Pinpoint the cell where the given text exists, returning its (X, Y) midpoint coordinate. 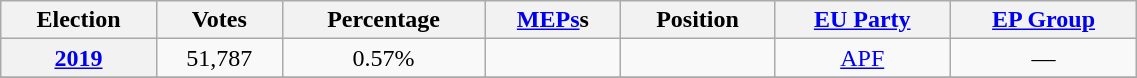
APF (862, 58)
0.57% (384, 58)
MEPss (553, 20)
51,787 (219, 58)
Votes (219, 20)
Election (78, 20)
Percentage (384, 20)
EP Group (1044, 20)
Position (698, 20)
EU Party (862, 20)
— (1044, 58)
2019 (78, 58)
